Pinpoint the cell where the given text exists, returning its (x, y) midpoint coordinate. 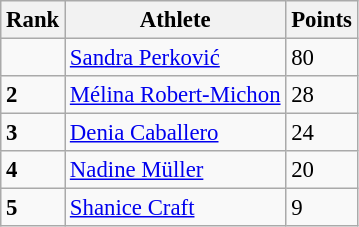
Rank (33, 20)
20 (322, 170)
Shanice Craft (176, 208)
Athlete (176, 20)
4 (33, 170)
3 (33, 133)
5 (33, 208)
80 (322, 58)
Sandra Perković (176, 58)
Denia Caballero (176, 133)
2 (33, 95)
24 (322, 133)
9 (322, 208)
28 (322, 95)
Nadine Müller (176, 170)
Points (322, 20)
Mélina Robert-Michon (176, 95)
